Output the [x, y] coordinate of the center of the cell containing the given text.  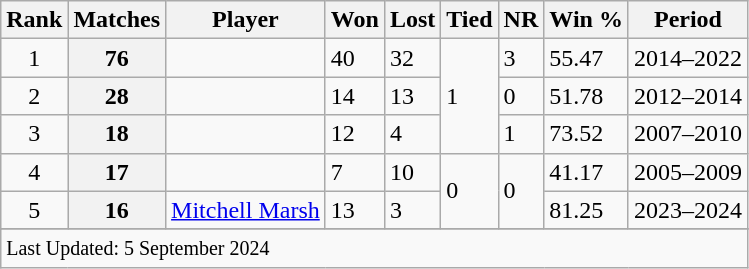
10 [412, 172]
2023–2024 [688, 210]
14 [354, 96]
12 [354, 134]
2005–2009 [688, 172]
Rank [34, 20]
Win % [586, 20]
81.25 [586, 210]
73.52 [586, 134]
32 [412, 58]
16 [117, 210]
2012–2014 [688, 96]
7 [354, 172]
76 [117, 58]
2007–2010 [688, 134]
2 [34, 96]
17 [117, 172]
18 [117, 134]
NR [521, 20]
Won [354, 20]
55.47 [586, 58]
41.17 [586, 172]
Lost [412, 20]
Mitchell Marsh [246, 210]
Player [246, 20]
2014–2022 [688, 58]
51.78 [586, 96]
Matches [117, 20]
Last Updated: 5 September 2024 [374, 248]
5 [34, 210]
28 [117, 96]
Period [688, 20]
40 [354, 58]
Tied [470, 20]
